Detect which cell encompasses the target text, then output its [X, Y] center coordinate. 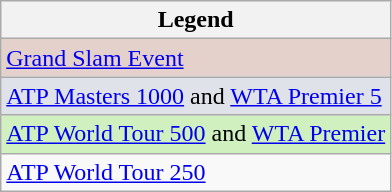
Grand Slam Event [196, 58]
Legend [196, 20]
ATP Masters 1000 and WTA Premier 5 [196, 96]
ATP World Tour 250 [196, 172]
ATP World Tour 500 and WTA Premier [196, 134]
